Provide the (X, Y) coordinate of the cell's center where the given text is located.  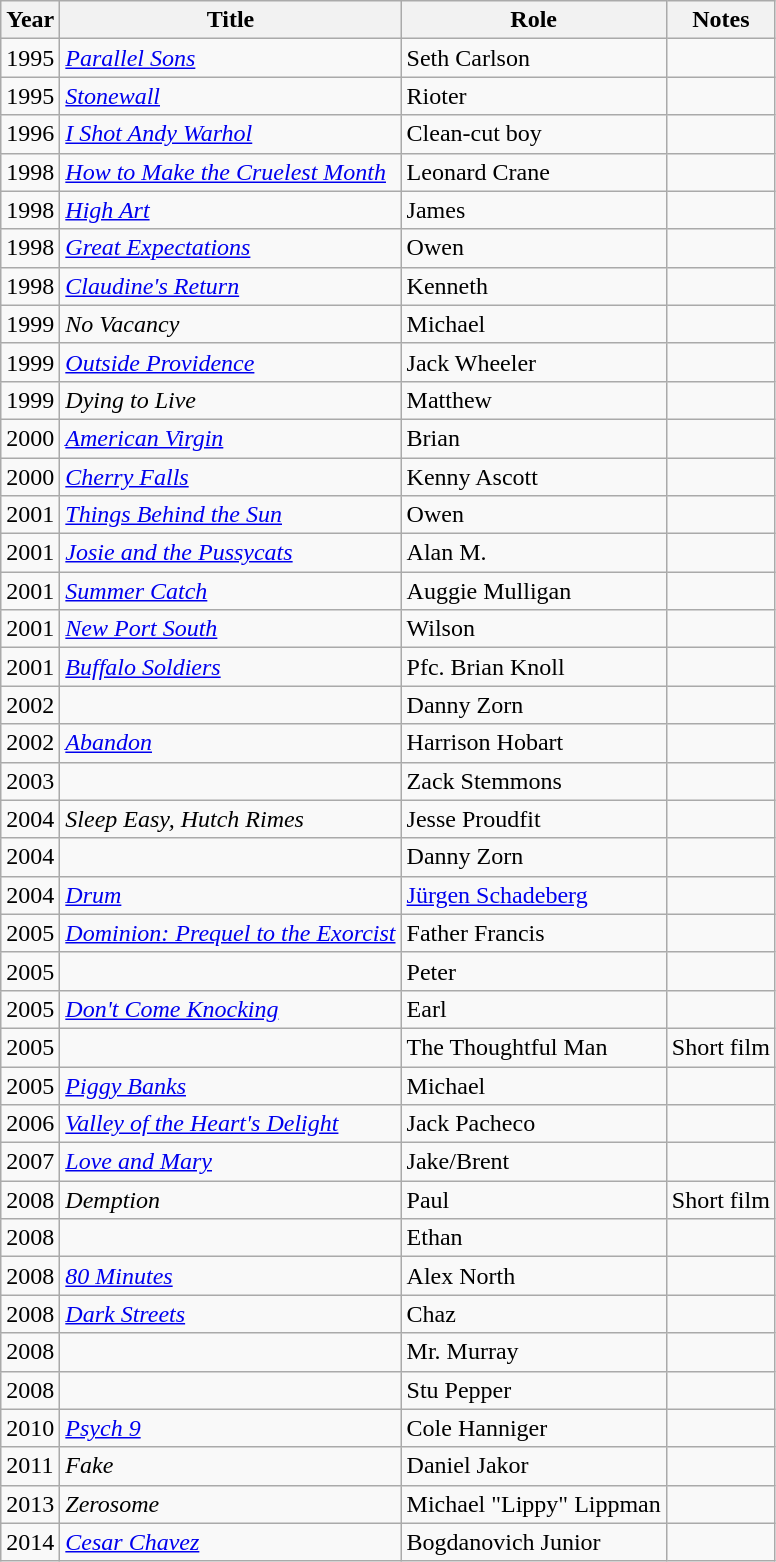
Harrison Hobart (534, 743)
Love and Mary (230, 1162)
Seth Carlson (534, 58)
Josie and the Pussycats (230, 553)
Claudine's Return (230, 286)
Wilson (534, 629)
Jack Wheeler (534, 362)
Matthew (534, 400)
Year (30, 20)
Dominion: Prequel to the Exorcist (230, 933)
Leonard Crane (534, 172)
Notes (720, 20)
Don't Come Knocking (230, 1009)
Clean-cut boy (534, 134)
Cesar Chavez (230, 1542)
Psych 9 (230, 1428)
Michael "Lippy" Lippman (534, 1504)
2007 (30, 1162)
Bogdanovich Junior (534, 1542)
Title (230, 20)
Demption (230, 1200)
James (534, 210)
Peter (534, 971)
Ethan (534, 1238)
Valley of the Heart's Delight (230, 1124)
Zack Stemmons (534, 781)
Piggy Banks (230, 1085)
Summer Catch (230, 591)
2010 (30, 1428)
American Virgin (230, 438)
Stonewall (230, 96)
Cole Hanniger (534, 1428)
The Thoughtful Man (534, 1047)
Jürgen Schadeberg (534, 895)
Zerosome (230, 1504)
No Vacancy (230, 324)
2011 (30, 1466)
Drum (230, 895)
Pfc. Brian Knoll (534, 667)
I Shot Andy Warhol (230, 134)
Role (534, 20)
Cherry Falls (230, 477)
Mr. Murray (534, 1352)
2006 (30, 1124)
Auggie Mulligan (534, 591)
Father Francis (534, 933)
Kenneth (534, 286)
Sleep Easy, Hutch Rimes (230, 819)
Alan M. (534, 553)
Jesse Proudfit (534, 819)
Dark Streets (230, 1314)
High Art (230, 210)
Alex North (534, 1276)
Stu Pepper (534, 1390)
Paul (534, 1200)
2013 (30, 1504)
How to Make the Cruelest Month (230, 172)
Great Expectations (230, 248)
80 Minutes (230, 1276)
2003 (30, 781)
Rioter (534, 96)
Brian (534, 438)
Buffalo Soldiers (230, 667)
Dying to Live (230, 400)
Parallel Sons (230, 58)
Outside Providence (230, 362)
Jake/Brent (534, 1162)
Earl (534, 1009)
2014 (30, 1542)
New Port South (230, 629)
Fake (230, 1466)
Daniel Jakor (534, 1466)
1996 (30, 134)
Kenny Ascott (534, 477)
Chaz (534, 1314)
Jack Pacheco (534, 1124)
Abandon (230, 743)
Things Behind the Sun (230, 515)
